Find where the given text appears and provide that cell's center as (x, y) coordinate. 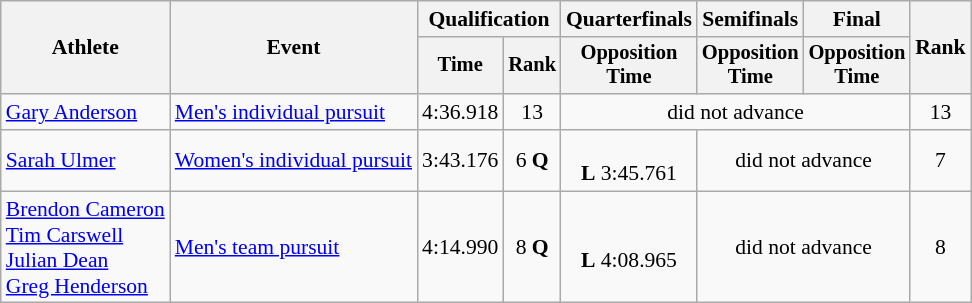
Qualification (489, 19)
8 Q (532, 247)
Event (294, 48)
8 (940, 247)
Men's team pursuit (294, 247)
L 3:45.761 (629, 160)
4:36.918 (460, 112)
4:14.990 (460, 247)
Gary Anderson (86, 112)
Women's individual pursuit (294, 160)
6 Q (532, 160)
Men's individual pursuit (294, 112)
Semifinals (750, 19)
Time (460, 66)
L 4:08.965 (629, 247)
7 (940, 160)
Athlete (86, 48)
Final (858, 19)
Brendon CameronTim CarswellJulian DeanGreg Henderson (86, 247)
Quarterfinals (629, 19)
3:43.176 (460, 160)
Sarah Ulmer (86, 160)
